Determine the (X, Y) coordinate at the center of the cell enclosing the given text.  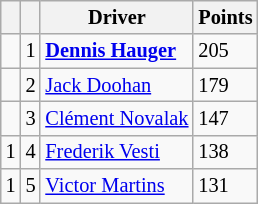
205 (225, 51)
Clément Novalak (116, 118)
Dennis Hauger (116, 51)
147 (225, 118)
Points (225, 17)
Jack Doohan (116, 85)
3 (31, 118)
4 (31, 152)
Victor Martins (116, 186)
Driver (116, 17)
2 (31, 85)
179 (225, 85)
138 (225, 152)
5 (31, 186)
Frederik Vesti (116, 152)
131 (225, 186)
